Provide the (x, y) coordinate of the cell's center where the given text is located.  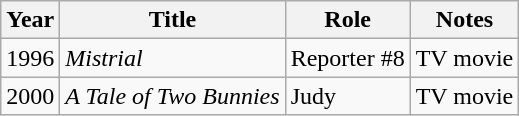
Mistrial (172, 58)
Judy (348, 96)
1996 (30, 58)
Title (172, 20)
Reporter #8 (348, 58)
2000 (30, 96)
A Tale of Two Bunnies (172, 96)
Notes (464, 20)
Year (30, 20)
Role (348, 20)
